For the text-containing cell, return its midpoint in (X, Y) coordinate format. 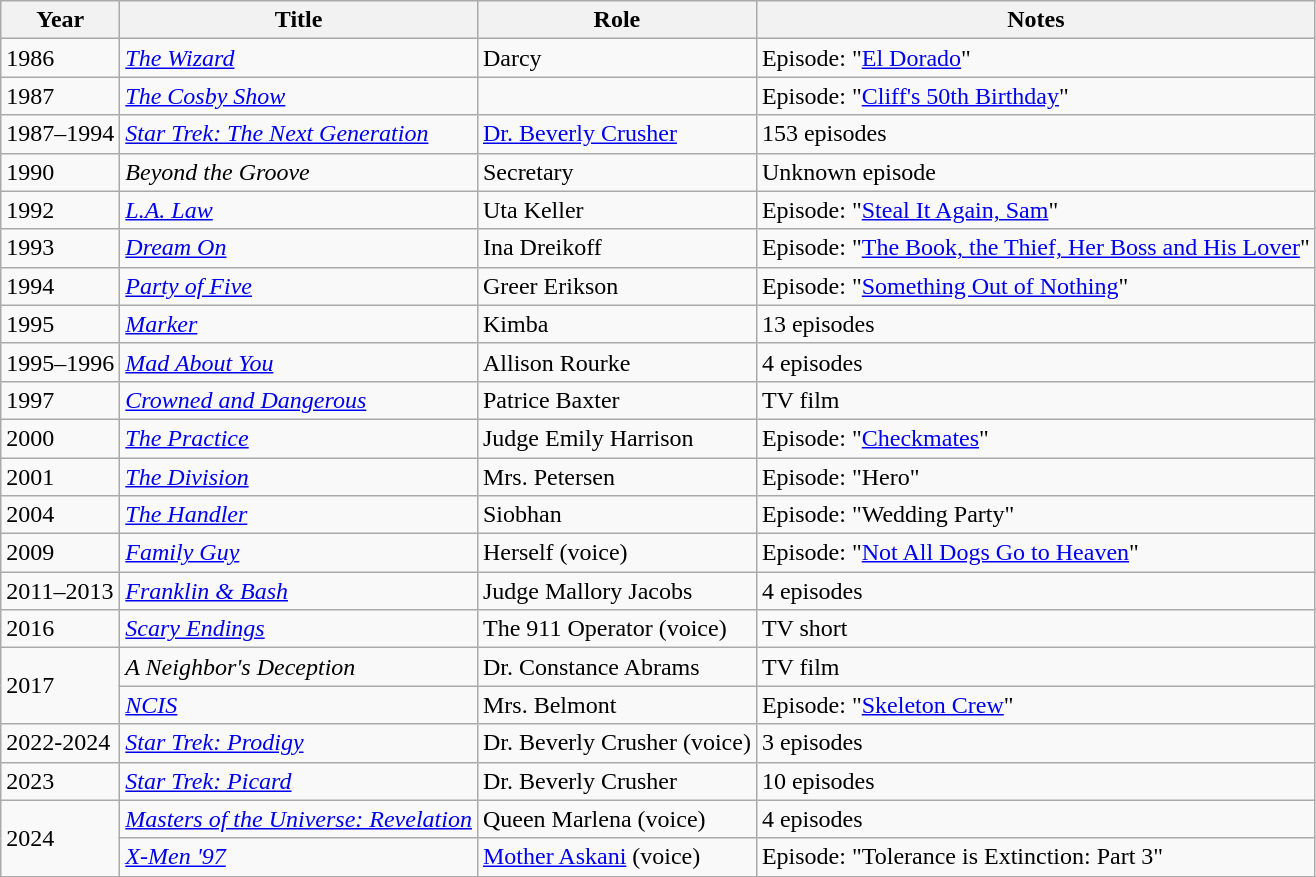
Mrs. Petersen (616, 477)
2017 (60, 686)
Episode: "The Book, the Thief, Her Boss and His Lover" (1036, 248)
2016 (60, 629)
Star Trek: Prodigy (299, 743)
The Wizard (299, 58)
L.A. Law (299, 210)
Star Trek: The Next Generation (299, 134)
1990 (60, 172)
The Practice (299, 438)
Mad About You (299, 362)
Allison Rourke (616, 362)
Year (60, 20)
2023 (60, 781)
Star Trek: Picard (299, 781)
X-Men '97 (299, 857)
Episode: "Checkmates" (1036, 438)
1995–1996 (60, 362)
Episode: "Wedding Party" (1036, 515)
Episode: "Steal It Again, Sam" (1036, 210)
Episode: "Something Out of Nothing" (1036, 286)
Beyond the Groove (299, 172)
Episode: "El Dorado" (1036, 58)
Notes (1036, 20)
Herself (voice) (616, 553)
1987 (60, 96)
10 episodes (1036, 781)
1992 (60, 210)
Marker (299, 324)
Greer Erikson (616, 286)
2011–2013 (60, 591)
The Cosby Show (299, 96)
Franklin & Bash (299, 591)
Episode: "Hero" (1036, 477)
Queen Marlena (voice) (616, 819)
Crowned and Dangerous (299, 400)
3 episodes (1036, 743)
NCIS (299, 705)
Title (299, 20)
Party of Five (299, 286)
Unknown episode (1036, 172)
Episode: "Tolerance is Extinction: Part 3" (1036, 857)
Masters of the Universe: Revelation (299, 819)
Dr. Beverly Crusher (voice) (616, 743)
Ina Dreikoff (616, 248)
1986 (60, 58)
Episode: "Cliff's 50th Birthday" (1036, 96)
The 911 Operator (voice) (616, 629)
Patrice Baxter (616, 400)
13 episodes (1036, 324)
Secretary (616, 172)
Family Guy (299, 553)
Mother Askani (voice) (616, 857)
The Handler (299, 515)
1993 (60, 248)
A Neighbor's Deception (299, 667)
2024 (60, 838)
1995 (60, 324)
Dr. Constance Abrams (616, 667)
TV short (1036, 629)
2009 (60, 553)
Dream On (299, 248)
Darcy (616, 58)
Scary Endings (299, 629)
Episode: "Skeleton Crew" (1036, 705)
2004 (60, 515)
Kimba (616, 324)
The Division (299, 477)
2022-2024 (60, 743)
2001 (60, 477)
1994 (60, 286)
1987–1994 (60, 134)
Judge Mallory Jacobs (616, 591)
Judge Emily Harrison (616, 438)
153 episodes (1036, 134)
1997 (60, 400)
Role (616, 20)
Siobhan (616, 515)
Uta Keller (616, 210)
Mrs. Belmont (616, 705)
Episode: "Not All Dogs Go to Heaven" (1036, 553)
2000 (60, 438)
